Extract the (x, y) coordinate from the center of the cell holding the provided text.  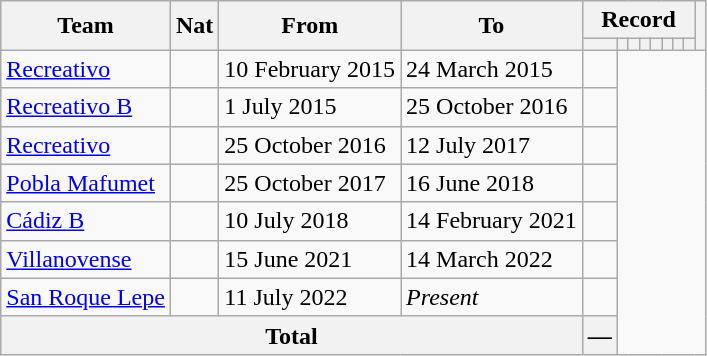
25 October 2017 (310, 183)
16 June 2018 (492, 183)
Villanovense (86, 259)
From (310, 26)
11 July 2022 (310, 297)
To (492, 26)
Pobla Mafumet (86, 183)
— (600, 335)
Team (86, 26)
Total (292, 335)
15 June 2021 (310, 259)
12 July 2017 (492, 145)
24 March 2015 (492, 69)
1 July 2015 (310, 107)
San Roque Lepe (86, 297)
14 March 2022 (492, 259)
Present (492, 297)
14 February 2021 (492, 221)
10 July 2018 (310, 221)
Record (638, 20)
10 February 2015 (310, 69)
Nat (194, 26)
Recreativo B (86, 107)
Cádiz B (86, 221)
